Extract the [x, y] coordinate from the center of the cell holding the provided text.  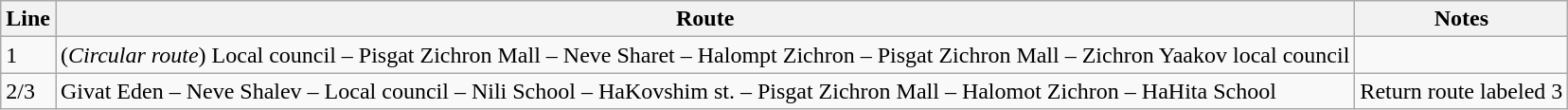
Line [28, 19]
Return route labeled 3 [1462, 91]
(Circular route) Local council – Pisgat Zichron Mall – Neve Sharet – Halompt Zichron – Pisgat Zichron Mall – Zichron Yaakov local council [704, 55]
Givat Eden – Neve Shalev – Local council – Nili School – HaKovshim st. – Pisgat Zichron Mall – Halomot Zichron – HaHita School [704, 91]
2/3 [28, 91]
Route [704, 19]
Notes [1462, 19]
1 [28, 55]
